Return (X, Y) of the center of cell containing provided text 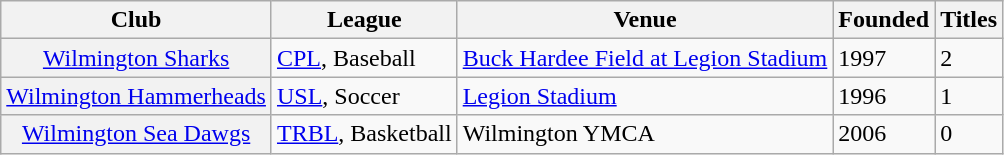
Venue (645, 20)
2006 (884, 134)
0 (969, 134)
Wilmington Hammerheads (136, 96)
League (364, 20)
TRBL, Basketball (364, 134)
Founded (884, 20)
Buck Hardee Field at Legion Stadium (645, 58)
Legion Stadium (645, 96)
USL, Soccer (364, 96)
Wilmington Sea Dawgs (136, 134)
CPL, Baseball (364, 58)
1997 (884, 58)
1996 (884, 96)
Club (136, 20)
Wilmington YMCA (645, 134)
Titles (969, 20)
2 (969, 58)
1 (969, 96)
Wilmington Sharks (136, 58)
